Capture the cell that displays the provided text and extract its (x, y) central coordinate. 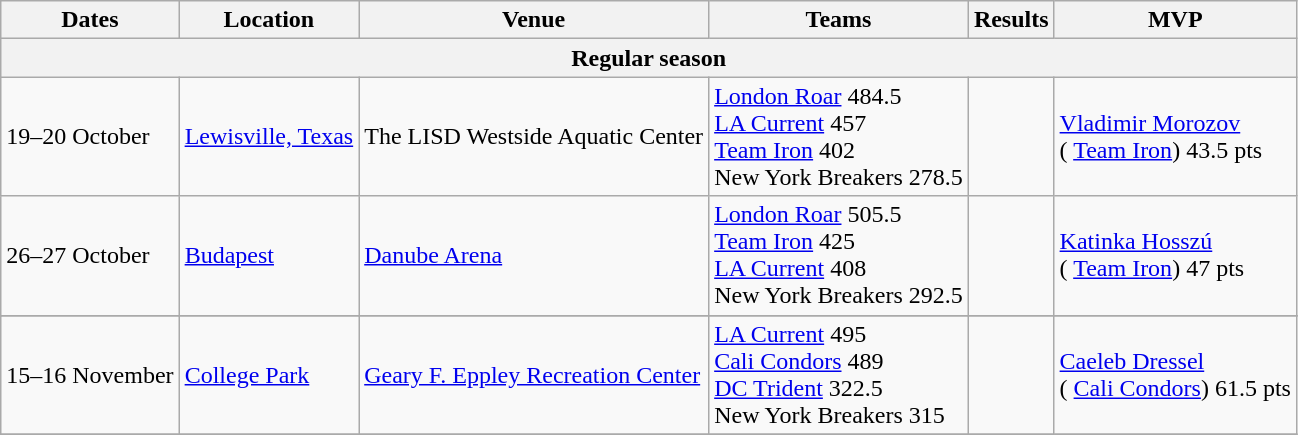
LA Current 495 Cali Condors 489 DC Trident 322.5 New York Breakers 315 (839, 374)
15–16 November (90, 374)
Geary F. Eppley Recreation Center (534, 374)
Vladimir Morozov( Team Iron) 43.5 pts (1175, 136)
London Roar 484.5 LA Current 457 Team Iron 402 New York Breakers 278.5 (839, 136)
Dates (90, 20)
Caeleb Dressel( Cali Condors) 61.5 pts (1175, 374)
MVP (1175, 20)
Location (269, 20)
London Roar 505.5 Team Iron 425 LA Current 408 New York Breakers 292.5 (839, 256)
College Park (269, 374)
Lewisville, Texas (269, 136)
Results (1011, 20)
The LISD Westside Aquatic Center (534, 136)
Teams (839, 20)
Danube Arena (534, 256)
26–27 October (90, 256)
19–20 October (90, 136)
Regular season (649, 58)
Katinka Hosszú( Team Iron) 47 pts (1175, 256)
Venue (534, 20)
Budapest (269, 256)
